Pinpoint the cell where the given text exists, returning its (x, y) midpoint coordinate. 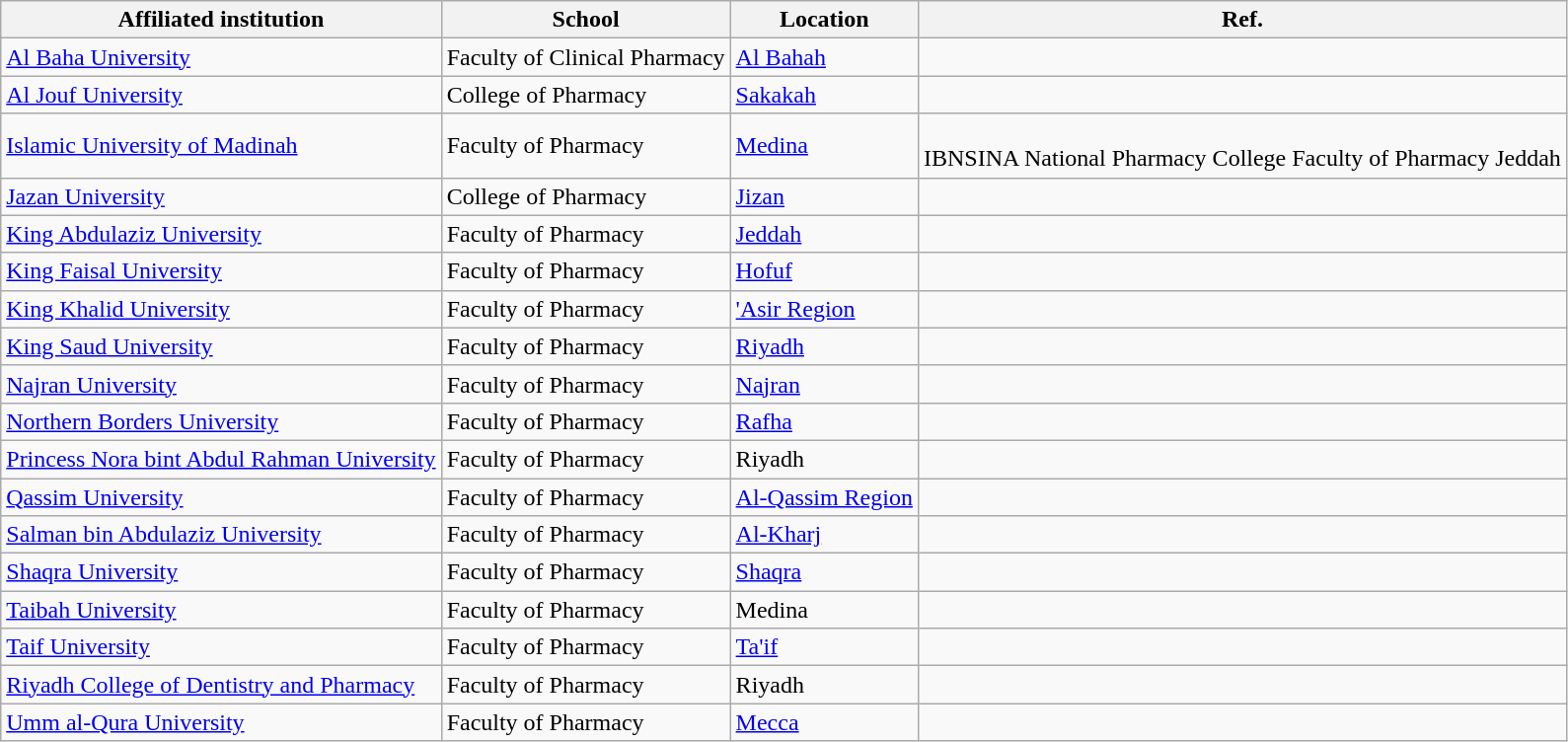
Shaqra (824, 572)
Hofuf (824, 271)
Al Baha University (221, 57)
King Faisal University (221, 271)
Faculty of Clinical Pharmacy (586, 57)
Location (824, 20)
Riyadh College of Dentistry and Pharmacy (221, 685)
Islamic University of Madinah (221, 146)
Umm al-Qura University (221, 722)
Al-Kharj (824, 535)
Taif University (221, 647)
Taibah University (221, 610)
King Abdulaziz University (221, 234)
IBNSINA National Pharmacy College Faculty of Pharmacy Jeddah (1241, 146)
Al Bahah (824, 57)
Affiliated institution (221, 20)
King Khalid University (221, 309)
Al Jouf University (221, 95)
Jeddah (824, 234)
Ref. (1241, 20)
Jizan (824, 196)
Shaqra University (221, 572)
Rafha (824, 421)
Ta'if (824, 647)
Princess Nora bint Abdul Rahman University (221, 459)
Al-Qassim Region (824, 496)
Jazan University (221, 196)
Mecca (824, 722)
School (586, 20)
King Saud University (221, 346)
Northern Borders University (221, 421)
Najran (824, 384)
Salman bin Abdulaziz University (221, 535)
'Asir Region (824, 309)
Najran University (221, 384)
Sakakah (824, 95)
Qassim University (221, 496)
